Determine the [X, Y] coordinate at the center of the cell enclosing the given text.  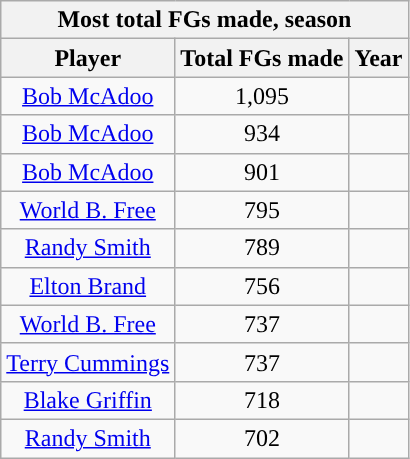
756 [262, 286]
Player [88, 58]
1,095 [262, 96]
795 [262, 210]
Total FGs made [262, 58]
Terry Cummings [88, 362]
934 [262, 134]
901 [262, 172]
718 [262, 400]
Most total FGs made, season [204, 20]
Year [378, 58]
Blake Griffin [88, 400]
Elton Brand [88, 286]
702 [262, 438]
789 [262, 248]
